From the cell containing the given text, extract its center point as (X, Y) coordinate. 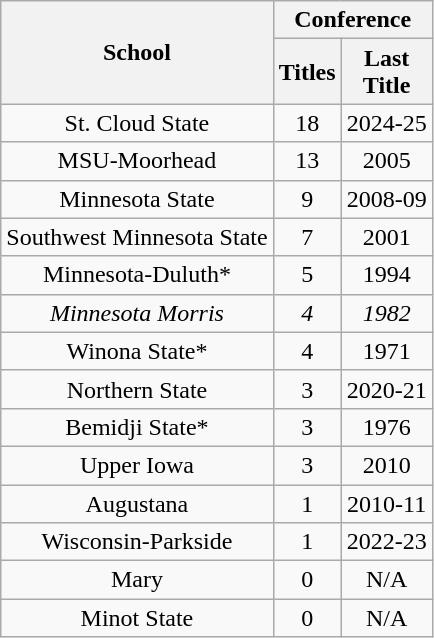
9 (307, 199)
Northern State (137, 389)
Upper Iowa (137, 465)
Minnesota-Duluth* (137, 275)
13 (307, 161)
2020-21 (386, 389)
Titles (307, 72)
Bemidji State* (137, 427)
2008-09 (386, 199)
1971 (386, 351)
St. Cloud State (137, 123)
5 (307, 275)
School (137, 52)
2022-23 (386, 542)
Minot State (137, 618)
2010 (386, 465)
Mary (137, 580)
1994 (386, 275)
Southwest Minnesota State (137, 237)
Minnesota State (137, 199)
Minnesota Morris (137, 313)
2024-25 (386, 123)
2005 (386, 161)
Wisconsin-Parkside (137, 542)
1976 (386, 427)
7 (307, 237)
Winona State* (137, 351)
MSU-Moorhead (137, 161)
1982 (386, 313)
18 (307, 123)
Augustana (137, 503)
LastTitle (386, 72)
2010-11 (386, 503)
Conference (352, 20)
2001 (386, 237)
